Determine the (x, y) coordinate at the center of the cell enclosing the given text.  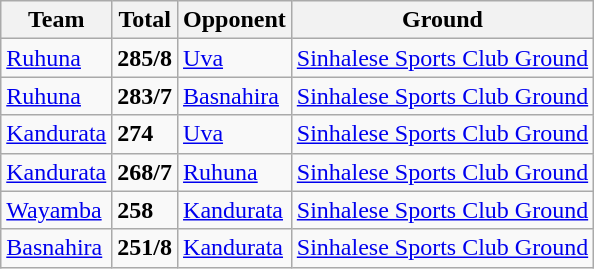
Total (145, 20)
268/7 (145, 172)
274 (145, 134)
251/8 (145, 248)
Opponent (235, 20)
258 (145, 210)
Wayamba (56, 210)
Team (56, 20)
283/7 (145, 96)
285/8 (145, 58)
Ground (442, 20)
